From the cell containing the given text, extract its center point as (X, Y) coordinate. 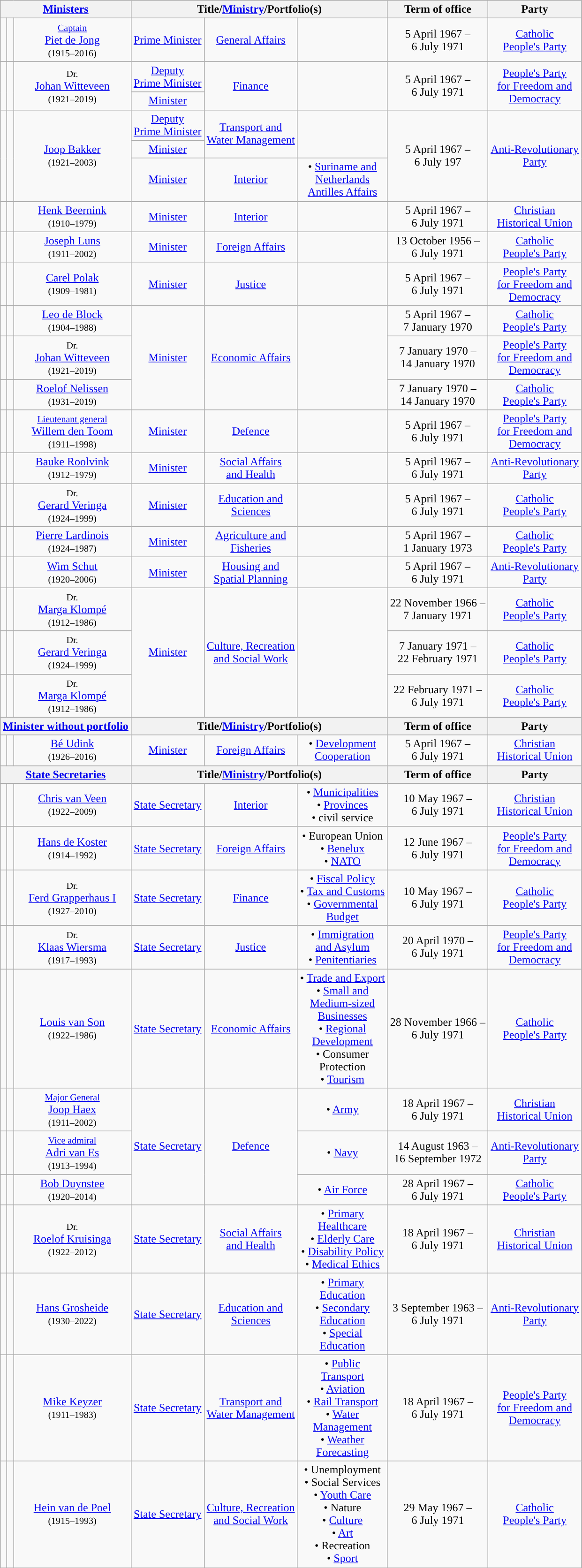
Lieutenant general Willem den Toom (1911–1998) (72, 432)
Louis van Son (1922–1986) (72, 1029)
Major General Joop Haex (1911–2002) (72, 1110)
• Air Force (342, 1189)
12 June 1967 – 6 July 1971 (438, 848)
Dr. Ferd Grapperhaus I (1927–2010) (72, 898)
3 September 1963 – 6 July 1971 (438, 1314)
Captain Piet de Jong (1915–2016) (72, 40)
• Primary Healthcare • Elderly Care • Disability Policy • Medical Ethics (342, 1239)
14 August 1963 – 16 September 1972 (438, 1153)
• Army (342, 1110)
Wim Schut (1920–2006) (72, 572)
Agriculture and Fisheries (250, 542)
5 April 1967 – 7 January 1970 (438, 321)
Joseph Luns (1911–2002) (72, 247)
Minister without portfolio (66, 726)
28 April 1967 – 6 July 1971 (438, 1189)
• Primary Education • Secondary Education • Special Education (342, 1314)
Ministers (66, 9)
• Municipalities • Provinces • civil service (342, 805)
• Public Transport • Aviation • Rail Transport • Water Management • Weather Forecasting (342, 1408)
Joop Bakker (1921–2003) (72, 156)
5 April 1967 – 6 July 197 (438, 156)
• Development Cooperation (342, 750)
13 October 1956 – 6 July 1971 (438, 247)
Mike Keyzer (1911–1983) (72, 1408)
7 January 1971 – 22 February 1971 (438, 652)
Hans Grosheide (1930–2022) (72, 1314)
Hans de Koster (1914–1992) (72, 848)
• Fiscal Policy • Tax and Customs • Governmental Budget (342, 898)
22 February 1971 – 6 July 1971 (438, 696)
Dr. Klaas Wiersma (1917–1993) (72, 947)
• Suriname and Netherlands Antilles Affairs (342, 180)
Roelof Nelissen (1931–2019) (72, 394)
General Affairs (250, 40)
29 May 1967 – 6 July 1971 (438, 1514)
Bé Udink (1926–2016) (72, 750)
Chris van Veen (1922–2009) (72, 805)
Bauke Roolvink (1912–1979) (72, 468)
20 April 1970 – 6 July 1971 (438, 947)
• Trade and Export • Small and Medium-sized Businesses • Regional Development • Consumer Protection • Tourism (342, 1029)
28 November 1966 – 6 July 1971 (438, 1029)
Henk Beernink (1910–1979) (72, 217)
Dr. Roelof Kruisinga (1922–2012) (72, 1239)
• Navy (342, 1153)
Hein van de Poel (1915–1993) (72, 1514)
Carel Polak (1909–1981) (72, 284)
5 April 1967 – 1 January 1973 (438, 542)
• Unemployment • Social Services • Youth Care • Nature • Culture • Art • Recreation • Sport (342, 1514)
Pierre Lardinois (1924–1987) (72, 542)
Leo de Block (1904–1988) (72, 321)
Prime Minister (167, 40)
• Immigration and Asylum • Penitentiaries (342, 947)
22 November 1966 – 7 January 1971 (438, 609)
State Secretaries (66, 774)
Vice admiral Adri van Es (1913–1994) (72, 1153)
• European Union • Benelux • NATO (342, 848)
Housing and Spatial Planning (250, 572)
Bob Duynstee (1920–2014) (72, 1189)
